Identify which cell holds the provided text, then report its [X, Y] central coordinate. 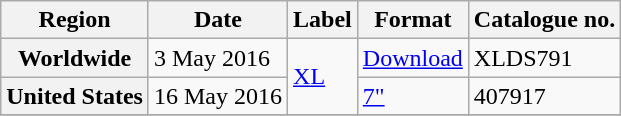
Worldwide [75, 58]
Date [218, 20]
Format [412, 20]
Label [323, 20]
United States [75, 96]
XL [323, 77]
3 May 2016 [218, 58]
407917 [544, 96]
XLDS791 [544, 58]
Region [75, 20]
Download [412, 58]
Catalogue no. [544, 20]
16 May 2016 [218, 96]
7" [412, 96]
